Extract the (x, y) coordinate from the center of the cell holding the provided text.  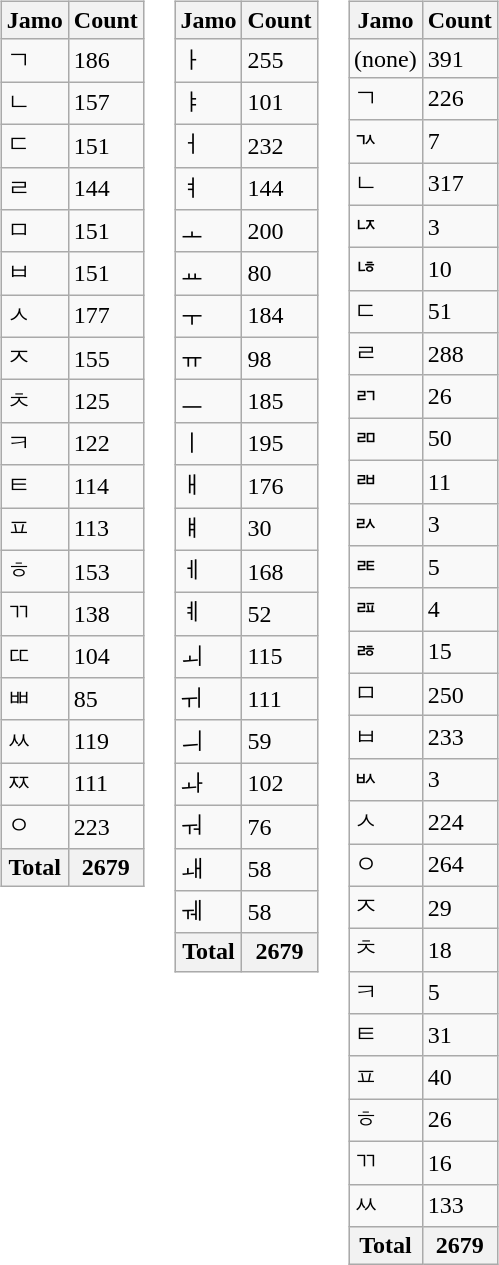
114 (106, 486)
101 (280, 104)
18 (460, 950)
ㅙ (208, 870)
ㄵ (386, 226)
ㅢ (208, 742)
317 (460, 184)
125 (106, 402)
176 (280, 486)
ㅘ (208, 784)
11 (460, 482)
ㅑ (208, 104)
ㅠ (208, 358)
ㅔ (208, 572)
16 (460, 1162)
ㅄ (386, 780)
ㅡ (208, 402)
223 (106, 826)
50 (460, 440)
51 (460, 312)
153 (106, 572)
ㅃ (34, 700)
52 (280, 614)
ㅛ (208, 274)
184 (280, 316)
113 (106, 530)
391 (460, 58)
98 (280, 358)
ㅞ (208, 912)
264 (460, 866)
ㅚ (208, 656)
80 (280, 274)
104 (106, 656)
(none) (386, 58)
ㄳ (386, 142)
115 (280, 656)
31 (460, 1036)
233 (460, 738)
15 (460, 652)
85 (106, 700)
29 (460, 908)
ㄿ (386, 610)
232 (280, 146)
ㄾ (386, 568)
138 (106, 614)
ㄺ (386, 396)
224 (460, 822)
ㄸ (34, 656)
186 (106, 60)
ㅉ (34, 784)
ㅝ (208, 826)
ㅕ (208, 188)
76 (280, 826)
ㅜ (208, 316)
ㅀ (386, 652)
185 (280, 402)
ㅖ (208, 614)
59 (280, 742)
168 (280, 572)
255 (280, 60)
ㅓ (208, 146)
ㅐ (208, 486)
250 (460, 694)
195 (280, 444)
ㄽ (386, 524)
119 (106, 742)
226 (460, 98)
177 (106, 316)
102 (280, 784)
ㄶ (386, 270)
ㄼ (386, 482)
ㅒ (208, 530)
4 (460, 610)
ㄻ (386, 440)
288 (460, 354)
40 (460, 1078)
ㅏ (208, 60)
155 (106, 358)
200 (280, 232)
157 (106, 104)
ㅣ (208, 444)
ㅗ (208, 232)
7 (460, 142)
ㅟ (208, 700)
122 (106, 444)
133 (460, 1206)
30 (280, 530)
10 (460, 270)
